Detect which cell encompasses the target text, then output its [X, Y] center coordinate. 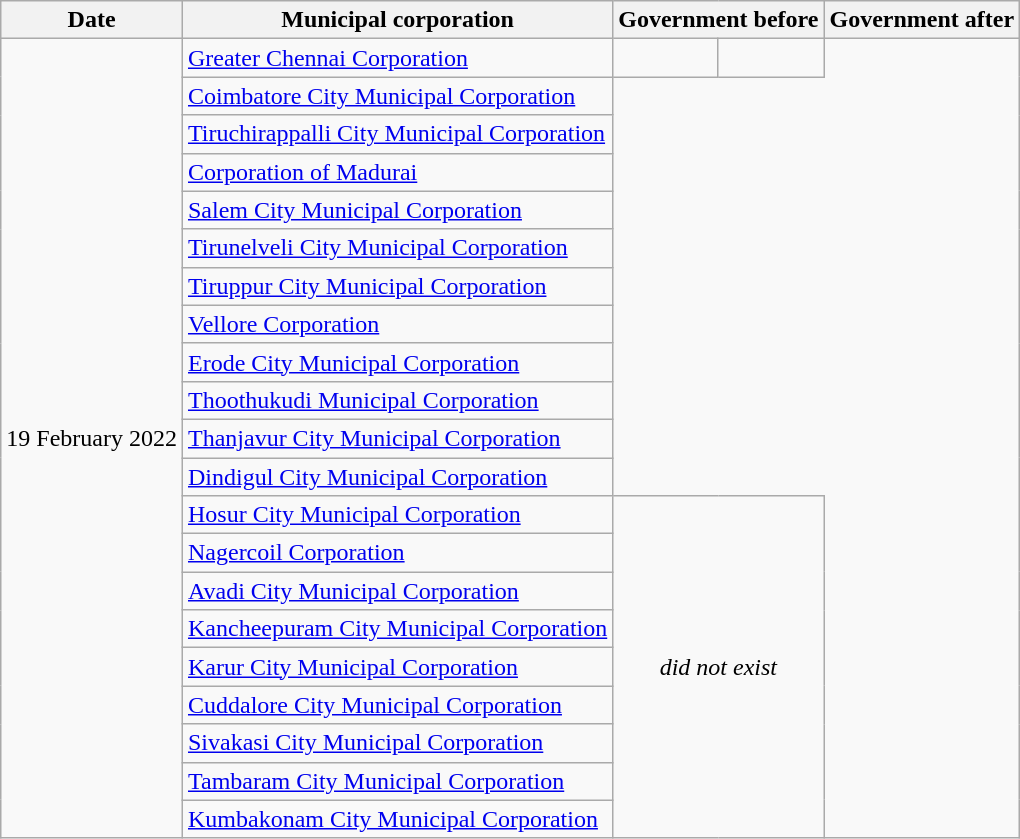
Nagercoil Corporation [397, 553]
Thanjavur City Municipal Corporation [397, 438]
Sivakasi City Municipal Corporation [397, 743]
Tambaram City Municipal Corporation [397, 781]
Cuddalore City Municipal Corporation [397, 705]
Date [92, 20]
Tiruppur City Municipal Corporation [397, 286]
Tirunelveli City Municipal Corporation [397, 248]
Avadi City Municipal Corporation [397, 591]
Municipal corporation [397, 20]
Greater Chennai Corporation [397, 58]
19 February 2022 [92, 438]
Government after [922, 20]
Thoothukudi Municipal Corporation [397, 400]
Salem City Municipal Corporation [397, 210]
did not exist [718, 668]
Kumbakonam City Municipal Corporation [397, 819]
Government before [718, 20]
Vellore Corporation [397, 324]
Hosur City Municipal Corporation [397, 515]
Tiruchirappalli City Municipal Corporation [397, 134]
Erode City Municipal Corporation [397, 362]
Karur City Municipal Corporation [397, 667]
Dindigul City Municipal Corporation [397, 477]
Coimbatore City Municipal Corporation [397, 96]
Kancheepuram City Municipal Corporation [397, 629]
Corporation of Madurai [397, 172]
